Output the [X, Y] coordinate of the center of the cell containing the given text.  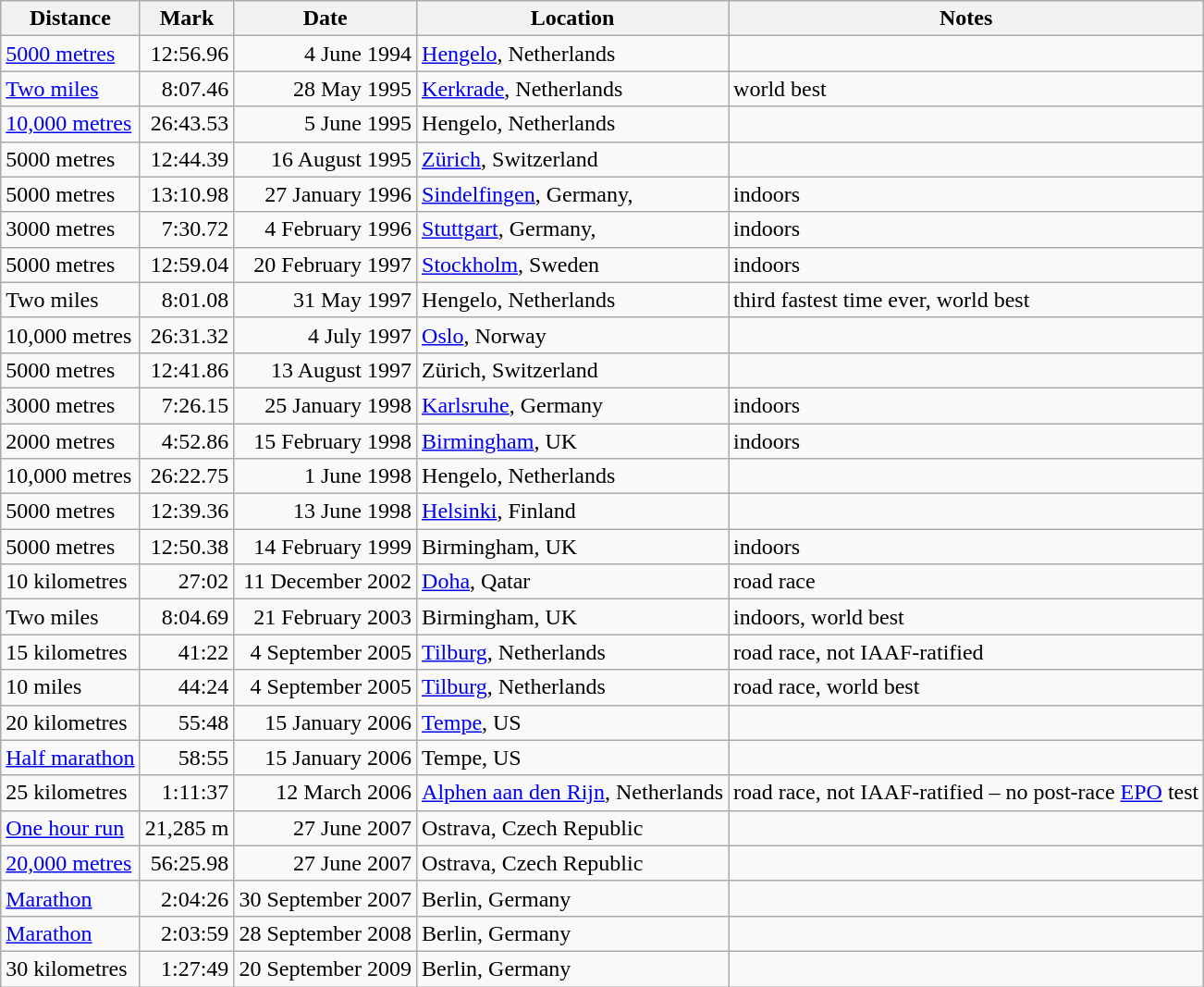
8:01.08 [187, 300]
25 kilometres [70, 793]
27 January 1996 [326, 194]
4 February 1996 [326, 229]
41:22 [187, 652]
Notes [966, 19]
Kerkrade, Netherlands [573, 89]
30 September 2007 [326, 898]
8:07.46 [187, 89]
58:55 [187, 758]
26:43.53 [187, 124]
21 February 2003 [326, 617]
Distance [70, 19]
31 May 1997 [326, 300]
28 May 1995 [326, 89]
Oslo, Norway [573, 335]
Doha, Qatar [573, 582]
21,285 m [187, 828]
20 February 1997 [326, 265]
2:04:26 [187, 898]
Sindelfingen, Germany, [573, 194]
26:31.32 [187, 335]
1 June 1998 [326, 476]
Helsinki, Finland [573, 512]
13 June 1998 [326, 512]
15 February 1998 [326, 441]
10 kilometres [70, 582]
4 June 1994 [326, 54]
27:02 [187, 582]
1:11:37 [187, 793]
13 August 1997 [326, 370]
road race, world best [966, 687]
Stockholm, Sweden [573, 265]
20,000 metres [70, 863]
road race [966, 582]
11 December 2002 [326, 582]
56:25.98 [187, 863]
Stuttgart, Germany, [573, 229]
20 September 2009 [326, 968]
14 February 1999 [326, 547]
15 kilometres [70, 652]
road race, not IAAF-ratified – no post-race EPO test [966, 793]
2:03:59 [187, 933]
world best [966, 89]
20 kilometres [70, 722]
Location [573, 19]
28 September 2008 [326, 933]
One hour run [70, 828]
2000 metres [70, 441]
12:39.36 [187, 512]
12:59.04 [187, 265]
30 kilometres [70, 968]
12:41.86 [187, 370]
4 July 1997 [326, 335]
Mark [187, 19]
55:48 [187, 722]
4:52.86 [187, 441]
Date [326, 19]
25 January 1998 [326, 405]
1:27:49 [187, 968]
8:04.69 [187, 617]
12:44.39 [187, 159]
12:56.96 [187, 54]
12:50.38 [187, 547]
13:10.98 [187, 194]
26:22.75 [187, 476]
7:26.15 [187, 405]
Alphen aan den Rijn, Netherlands [573, 793]
third fastest time ever, world best [966, 300]
road race, not IAAF-ratified [966, 652]
10 miles [70, 687]
16 August 1995 [326, 159]
5 June 1995 [326, 124]
Half marathon [70, 758]
12 March 2006 [326, 793]
44:24 [187, 687]
Karlsruhe, Germany [573, 405]
7:30.72 [187, 229]
indoors, world best [966, 617]
